Scan for the cell matching the given text and deliver its [x, y] coordinate at center. 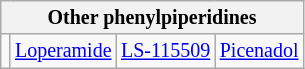
LS-115509 [166, 52]
Other phenylpiperidines [152, 18]
Loperamide [63, 52]
Picenadol [259, 52]
